Locate the cell with the specified text and output its (x, y) center coordinate. 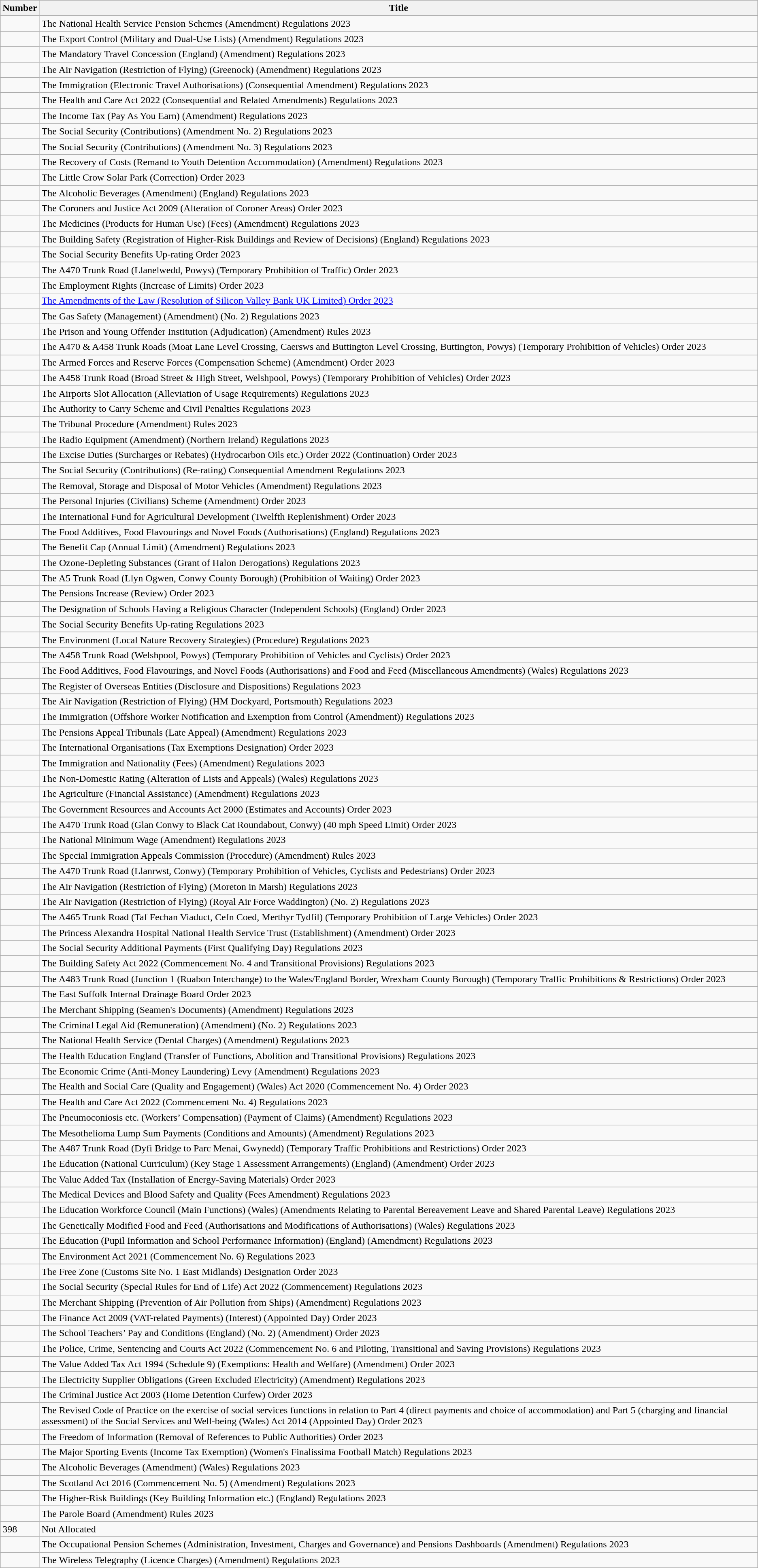
The Social Security Additional Payments (First Qualifying Day) Regulations 2023 (398, 948)
The Pensions Appeal Tribunals (Late Appeal) (Amendment) Regulations 2023 (398, 732)
The Prison and Young Offender Institution (Adjudication) (Amendment) Rules 2023 (398, 332)
The Designation of Schools Having a Religious Character (Independent Schools) (England) Order 2023 (398, 609)
The Air Navigation (Restriction of Flying) (Moreton in Marsh) Regulations 2023 (398, 886)
The Gas Safety (Management) (Amendment) (No. 2) Regulations 2023 (398, 316)
The Health and Care Act 2022 (Consequential and Related Amendments) Regulations 2023 (398, 100)
The Building Safety Act 2022 (Commencement No. 4 and Transitional Provisions) Regulations 2023 (398, 964)
The Social Security (Special Rules for End of Life) Act 2022 (Commencement) Regulations 2023 (398, 1287)
The International Organisations (Tax Exemptions Designation) Order 2023 (398, 748)
The Electricity Supplier Obligations (Green Excluded Electricity) (Amendment) Regulations 2023 (398, 1379)
The School Teachers’ Pay and Conditions (England) (No. 2) (Amendment) Order 2023 (398, 1333)
The Air Navigation (Restriction of Flying) (Royal Air Force Waddington) (No. 2) Regulations 2023 (398, 902)
The Police, Crime, Sentencing and Courts Act 2022 (Commencement No. 6 and Piloting, Transitional and Saving Provisions) Regulations 2023 (398, 1349)
The Merchant Shipping (Prevention of Air Pollution from Ships) (Amendment) Regulations 2023 (398, 1302)
The Genetically Modified Food and Feed (Authorisations and Modifications of Authorisations) (Wales) Regulations 2023 (398, 1225)
The Occupational Pension Schemes (Administration, Investment, Charges and Governance) and Pensions Dashboards (Amendment) Regulations 2023 (398, 1545)
The Immigration (Electronic Travel Authorisations) (Consequential Amendment) Regulations 2023 (398, 85)
The Air Navigation (Restriction of Flying) (HM Dockyard, Portsmouth) Regulations 2023 (398, 702)
The Special Immigration Appeals Commission (Procedure) (Amendment) Rules 2023 (398, 855)
The Food Additives, Food Flavourings, and Novel Foods (Authorisations) and Food and Feed (Miscellaneous Amendments) (Wales) Regulations 2023 (398, 670)
The Medicines (Products for Human Use) (Fees) (Amendment) Regulations 2023 (398, 224)
The Agriculture (Financial Assistance) (Amendment) Regulations 2023 (398, 794)
The Food Additives, Food Flavourings and Novel Foods (Authorisations) (England) Regulations 2023 (398, 532)
The Health and Care Act 2022 (Commencement No. 4) Regulations 2023 (398, 1102)
Number (20, 8)
The Social Security (Contributions) (Amendment No. 3) Regulations 2023 (398, 147)
The Value Added Tax (Installation of Energy-Saving Materials) Order 2023 (398, 1179)
The Social Security (Contributions) (Amendment No. 2) Regulations 2023 (398, 131)
The A470 Trunk Road (Llanrwst, Conwy) (Temporary Prohibition of Vehicles, Cyclists and Pedestrians) Order 2023 (398, 871)
The Removal, Storage and Disposal of Motor Vehicles (Amendment) Regulations 2023 (398, 486)
The Princess Alexandra Hospital National Health Service Trust (Establishment) (Amendment) Order 2023 (398, 932)
The Freedom of Information (Removal of References to Public Authorities) Order 2023 (398, 1437)
The Medical Devices and Blood Safety and Quality (Fees Amendment) Regulations 2023 (398, 1195)
The Immigration and Nationality (Fees) (Amendment) Regulations 2023 (398, 763)
The Criminal Justice Act 2003 (Home Detention Curfew) Order 2023 (398, 1395)
The Major Sporting Events (Income Tax Exemption) (Women's Finalissima Football Match) Regulations 2023 (398, 1452)
The Ozone-Depleting Substances (Grant of Halon Derogations) Regulations 2023 (398, 563)
The A470 Trunk Road (Glan Conwy to Black Cat Roundabout, Conwy) (40 mph Speed Limit) Order 2023 (398, 825)
The A465 Trunk Road (Taf Fechan Viaduct, Cefn Coed, Merthyr Tydfil) (Temporary Prohibition of Large Vehicles) Order 2023 (398, 917)
The A458 Trunk Road (Broad Street & High Street, Welshpool, Powys) (Temporary Prohibition of Vehicles) Order 2023 (398, 378)
The Merchant Shipping (Seamen's Documents) (Amendment) Regulations 2023 (398, 1010)
The Environment Act 2021 (Commencement No. 6) Regulations 2023 (398, 1256)
The Value Added Tax Act 1994 (Schedule 9) (Exemptions: Health and Welfare) (Amendment) Order 2023 (398, 1364)
The Coroners and Justice Act 2009 (Alteration of Coroner Areas) Order 2023 (398, 208)
Title (398, 8)
The Social Security Benefits Up-rating Order 2023 (398, 255)
The East Suffolk Internal Drainage Board Order 2023 (398, 994)
The Criminal Legal Aid (Remuneration) (Amendment) (No. 2) Regulations 2023 (398, 1025)
The Register of Overseas Entities (Disclosure and Dispositions) Regulations 2023 (398, 686)
The A458 Trunk Road (Welshpool, Powys) (Temporary Prohibition of Vehicles and Cyclists) Order 2023 (398, 655)
The Health Education England (Transfer of Functions, Abolition and Transitional Provisions) Regulations 2023 (398, 1056)
The Little Crow Solar Park (Correction) Order 2023 (398, 177)
The Armed Forces and Reserve Forces (Compensation Scheme) (Amendment) Order 2023 (398, 362)
The Scotland Act 2016 (Commencement No. 5) (Amendment) Regulations 2023 (398, 1483)
The Benefit Cap (Annual Limit) (Amendment) Regulations 2023 (398, 547)
The Employment Rights (Increase of Limits) Order 2023 (398, 285)
The National Health Service Pension Schemes (Amendment) Regulations 2023 (398, 23)
The Free Zone (Customs Site No. 1 East Midlands) Designation Order 2023 (398, 1272)
The Export Control (Military and Dual-Use Lists) (Amendment) Regulations 2023 (398, 39)
The Mandatory Travel Concession (England) (Amendment) Regulations 2023 (398, 54)
The Recovery of Costs (Remand to Youth Detention Accommodation) (Amendment) Regulations 2023 (398, 162)
The Education (National Curriculum) (Key Stage 1 Assessment Arrangements) (England) (Amendment) Order 2023 (398, 1164)
The Alcoholic Beverages (Amendment) (England) Regulations 2023 (398, 193)
The A5 Trunk Road (Llyn Ogwen, Conwy County Borough) (Prohibition of Waiting) Order 2023 (398, 578)
The Airports Slot Allocation (Alleviation of Usage Requirements) Regulations 2023 (398, 393)
The Tribunal Procedure (Amendment) Rules 2023 (398, 424)
The Immigration (Offshore Worker Notification and Exemption from Control (Amendment)) Regulations 2023 (398, 717)
The Personal Injuries (Civilians) Scheme (Amendment) Order 2023 (398, 501)
The Parole Board (Amendment) Rules 2023 (398, 1514)
The National Health Service (Dental Charges) (Amendment) Regulations 2023 (398, 1040)
The Environment (Local Nature Recovery Strategies) (Procedure) Regulations 2023 (398, 640)
398 (20, 1529)
The Income Tax (Pay As You Earn) (Amendment) Regulations 2023 (398, 116)
The Social Security Benefits Up-rating Regulations 2023 (398, 624)
The Radio Equipment (Amendment) (Northern Ireland) Regulations 2023 (398, 439)
The Excise Duties (Surcharges or Rebates) (Hydrocarbon Oils etc.) Order 2022 (Continuation) Order 2023 (398, 455)
The Finance Act 2009 (VAT-related Payments) (Interest) (Appointed Day) Order 2023 (398, 1318)
The International Fund for Agricultural Development (Twelfth Replenishment) Order 2023 (398, 517)
Not Allocated (398, 1529)
The Alcoholic Beverages (Amendment) (Wales) Regulations 2023 (398, 1468)
The Mesothelioma Lump Sum Payments (Conditions and Amounts) (Amendment) Regulations 2023 (398, 1133)
The Health and Social Care (Quality and Engagement) (Wales) Act 2020 (Commencement No. 4) Order 2023 (398, 1087)
The Government Resources and Accounts Act 2000 (Estimates and Accounts) Order 2023 (398, 809)
The Higher-Risk Buildings (Key Building Information etc.) (England) Regulations 2023 (398, 1498)
The Authority to Carry Scheme and Civil Penalties Regulations 2023 (398, 408)
The Air Navigation (Restriction of Flying) (Greenock) (Amendment) Regulations 2023 (398, 70)
The A470 Trunk Road (Llanelwedd, Powys) (Temporary Prohibition of Traffic) Order 2023 (398, 270)
The National Minimum Wage (Amendment) Regulations 2023 (398, 840)
The Education (Pupil Information and School Performance Information) (England) (Amendment) Regulations 2023 (398, 1241)
The Social Security (Contributions) (Re-rating) Consequential Amendment Regulations 2023 (398, 470)
The Pensions Increase (Review) Order 2023 (398, 594)
The Wireless Telegraphy (Licence Charges) (Amendment) Regulations 2023 (398, 1560)
The Amendments of the Law (Resolution of Silicon Valley Bank UK Limited) Order 2023 (398, 301)
The Building Safety (Registration of Higher-Risk Buildings and Review of Decisions) (England) Regulations 2023 (398, 239)
The Economic Crime (Anti-Money Laundering) Levy (Amendment) Regulations 2023 (398, 1071)
The Non-Domestic Rating (Alteration of Lists and Appeals) (Wales) Regulations 2023 (398, 779)
The Pneumoconiosis etc. (Workers’ Compensation) (Payment of Claims) (Amendment) Regulations 2023 (398, 1117)
The A487 Trunk Road (Dyfi Bridge to Parc Menai, Gwynedd) (Temporary Traffic Prohibitions and Restrictions) Order 2023 (398, 1148)
